Output the [X, Y] coordinate of the center of the cell containing the given text.  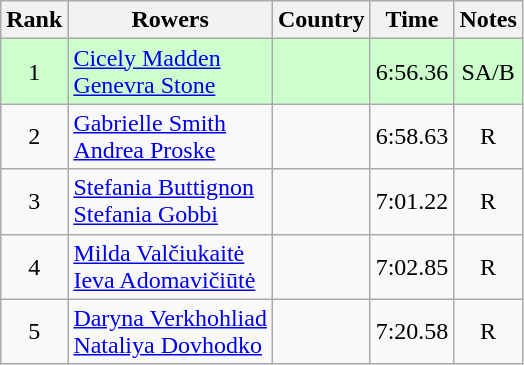
SA/B [488, 72]
5 [34, 332]
Stefania ButtignonStefania Gobbi [170, 202]
6:58.63 [412, 136]
4 [34, 266]
7:01.22 [412, 202]
Rank [34, 20]
Notes [488, 20]
3 [34, 202]
Daryna VerkhohliadNataliya Dovhodko [170, 332]
Time [412, 20]
Gabrielle SmithAndrea Proske [170, 136]
Cicely MaddenGenevra Stone [170, 72]
Milda ValčiukaitėIeva Adomavičiūtė [170, 266]
7:02.85 [412, 266]
2 [34, 136]
7:20.58 [412, 332]
Rowers [170, 20]
Country [321, 20]
6:56.36 [412, 72]
1 [34, 72]
